Provide the [x, y] coordinate of the cell's center where the given text is located.  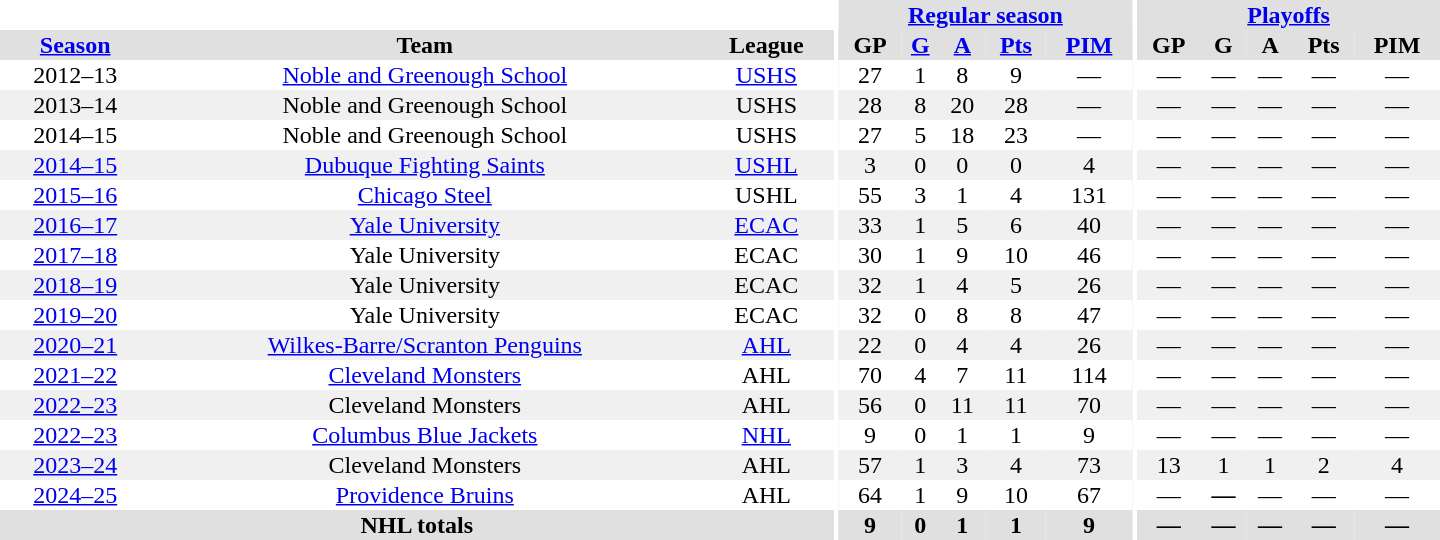
73 [1089, 465]
Season [75, 45]
18 [962, 135]
64 [870, 495]
2020–21 [75, 345]
55 [870, 195]
2024–25 [75, 495]
Regular season [986, 15]
7 [962, 375]
40 [1089, 225]
NHL totals [417, 525]
League [766, 45]
2018–19 [75, 285]
2023–24 [75, 465]
2016–17 [75, 225]
2017–18 [75, 255]
Playoffs [1288, 15]
Columbus Blue Jackets [424, 435]
57 [870, 465]
NHL [766, 435]
46 [1089, 255]
Providence Bruins [424, 495]
56 [870, 405]
13 [1168, 465]
30 [870, 255]
Chicago Steel [424, 195]
Team [424, 45]
Wilkes-Barre/Scranton Penguins [424, 345]
2019–20 [75, 315]
22 [870, 345]
6 [1016, 225]
2015–16 [75, 195]
131 [1089, 195]
114 [1089, 375]
47 [1089, 315]
23 [1016, 135]
2013–14 [75, 105]
20 [962, 105]
33 [870, 225]
2 [1324, 465]
Dubuque Fighting Saints [424, 165]
67 [1089, 495]
2012–13 [75, 75]
2021–22 [75, 375]
